Pinpoint the cell where the given text exists, returning its [x, y] midpoint coordinate. 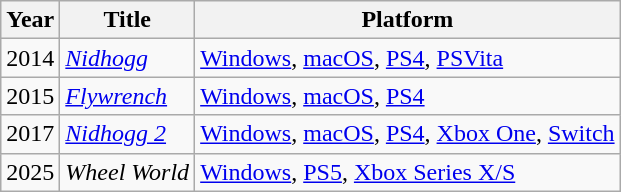
Windows, macOS, PS4, Xbox One, Switch [408, 134]
Nidhogg 2 [128, 134]
Year [30, 20]
Flywrench [128, 96]
Nidhogg [128, 58]
2015 [30, 96]
2017 [30, 134]
Windows, macOS, PS4 [408, 96]
Platform [408, 20]
Windows, macOS, PS4, PSVita [408, 58]
2014 [30, 58]
Wheel World [128, 172]
Title [128, 20]
Windows, PS5, Xbox Series X/S [408, 172]
2025 [30, 172]
